Provide the (X, Y) coordinate of the cell's center where the given text is located.  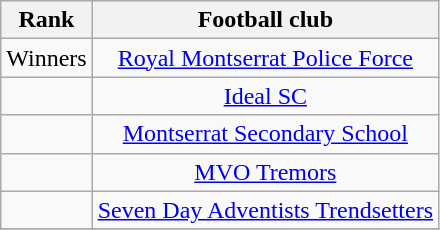
Winners (46, 58)
MVO Tremors (265, 172)
Rank (46, 20)
Royal Montserrat Police Force (265, 58)
Ideal SC (265, 96)
Seven Day Adventists Trendsetters (265, 210)
Football club (265, 20)
Montserrat Secondary School (265, 134)
